Extract the (x, y) coordinate from the center of the cell holding the provided text.  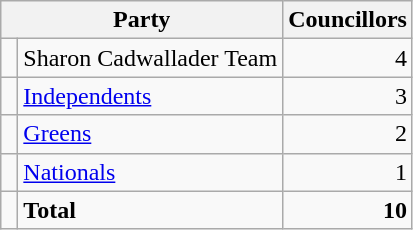
Independents (150, 96)
10 (348, 210)
4 (348, 58)
Total (150, 210)
Party (142, 20)
3 (348, 96)
2 (348, 134)
Sharon Cadwallader Team (150, 58)
Nationals (150, 172)
1 (348, 172)
Councillors (348, 20)
Greens (150, 134)
